Determine the [X, Y] coordinate at the center of the cell enclosing the given text.  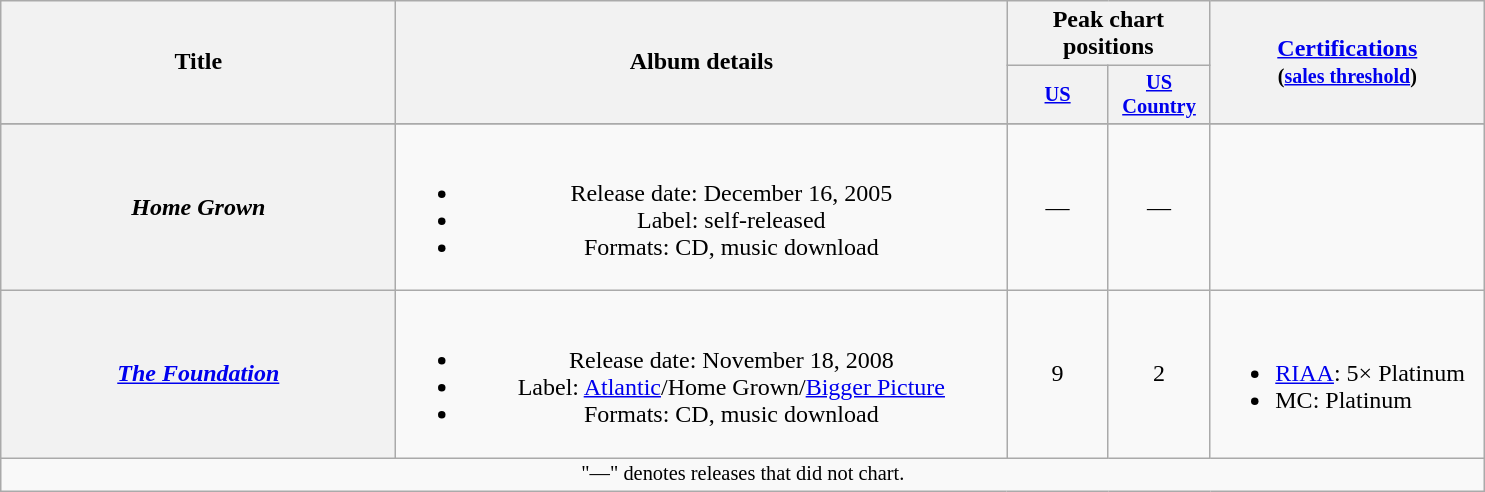
"—" denotes releases that did not chart. [743, 475]
US Country [1158, 95]
Album details [702, 62]
9 [1058, 374]
Home Grown [198, 206]
Title [198, 62]
US [1058, 95]
The Foundation [198, 374]
Certifications(sales threshold) [1348, 62]
Peak chartpositions [1108, 34]
2 [1158, 374]
RIAA: 5× PlatinumMC: Platinum [1348, 374]
Release date: November 18, 2008Label: Atlantic/Home Grown/Bigger PictureFormats: CD, music download [702, 374]
Release date: December 16, 2005Label: self-releasedFormats: CD, music download [702, 206]
